Pinpoint the cell where the given text exists, returning its (X, Y) midpoint coordinate. 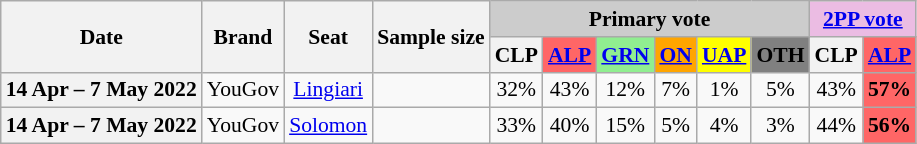
57% (890, 90)
32% (516, 90)
33% (516, 126)
1% (724, 90)
Lingiari (328, 90)
OTH (780, 55)
Brand (243, 36)
Date (102, 36)
Sample size (430, 36)
Solomon (328, 126)
2PP vote (864, 19)
56% (890, 126)
UAP (724, 55)
40% (570, 126)
Seat (328, 36)
44% (836, 126)
15% (625, 126)
ON (676, 55)
GRN (625, 55)
12% (625, 90)
Primary vote (650, 19)
7% (676, 90)
3% (780, 126)
4% (724, 126)
